Extract the (x, y) coordinate from the center of the cell holding the provided text.  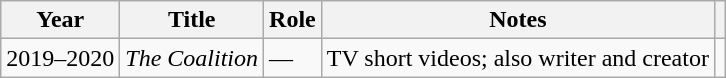
Year (60, 20)
2019–2020 (60, 58)
TV short videos; also writer and creator (518, 58)
Title (192, 20)
The Coalition (192, 58)
Notes (518, 20)
— (293, 58)
Role (293, 20)
